Output the [X, Y] coordinate of the center of the cell containing the given text.  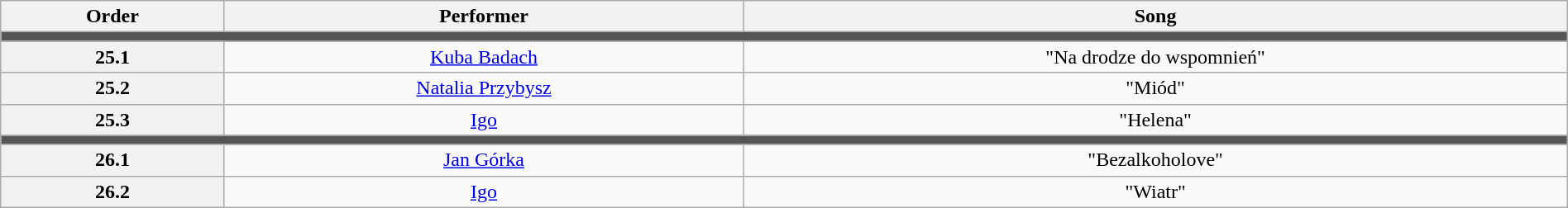
26.1 [112, 160]
25.1 [112, 57]
25.2 [112, 88]
"Wiatr" [1155, 191]
"Bezalkoholove" [1155, 160]
"Na drodze do wspomnień" [1155, 57]
Order [112, 17]
"Miód" [1155, 88]
25.3 [112, 120]
Natalia Przybysz [484, 88]
Jan Górka [484, 160]
"Helena" [1155, 120]
Performer [484, 17]
Song [1155, 17]
26.2 [112, 191]
Kuba Badach [484, 57]
